Capture the cell that displays the provided text and extract its [X, Y] central coordinate. 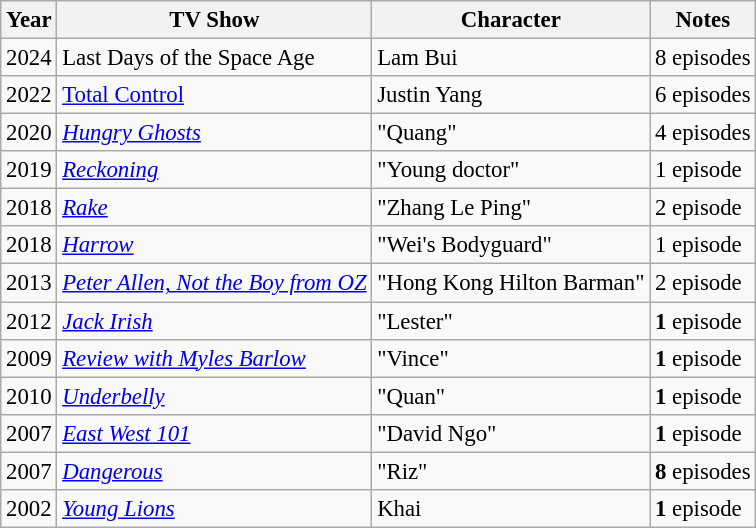
Notes [703, 20]
4 episodes [703, 133]
East West 101 [214, 433]
"Lester" [511, 321]
"Hong Kong Hilton Barman" [511, 283]
2010 [29, 396]
"Young doctor" [511, 170]
"Zhang Le Ping" [511, 208]
Lam Bui [511, 58]
"Quang" [511, 133]
Reckoning [214, 170]
Year [29, 20]
Harrow [214, 245]
2020 [29, 133]
Jack Irish [214, 321]
Character [511, 20]
Young Lions [214, 509]
6 episodes [703, 95]
Dangerous [214, 471]
2002 [29, 509]
"Riz" [511, 471]
2019 [29, 170]
TV Show [214, 20]
Underbelly [214, 396]
Last Days of the Space Age [214, 58]
2022 [29, 95]
Total Control [214, 95]
Khai [511, 509]
"Vince" [511, 358]
"David Ngo" [511, 433]
"Wei's Bodyguard" [511, 245]
2024 [29, 58]
Review with Myles Barlow [214, 358]
2009 [29, 358]
Justin Yang [511, 95]
"Quan" [511, 396]
2012 [29, 321]
Peter Allen, Not the Boy from OZ [214, 283]
Hungry Ghosts [214, 133]
2013 [29, 283]
Rake [214, 208]
